Detect which cell encompasses the target text, then output its (x, y) center coordinate. 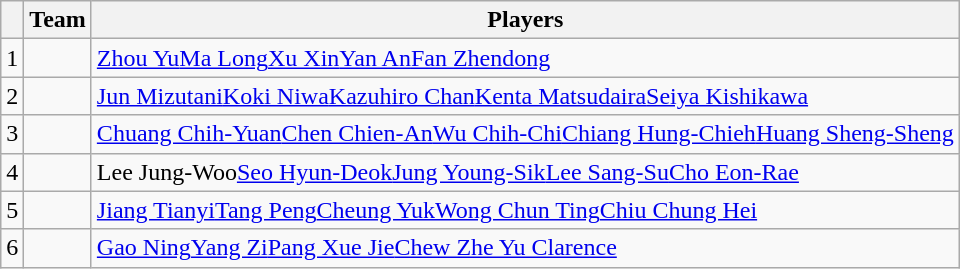
Lee Jung-WooSeo Hyun-DeokJung Young-SikLee Sang-SuCho Eon-Rae (525, 172)
6 (12, 248)
Jun MizutaniKoki NiwaKazuhiro ChanKenta MatsudairaSeiya Kishikawa (525, 96)
5 (12, 210)
Jiang TianyiTang PengCheung YukWong Chun TingChiu Chung Hei (525, 210)
Team (58, 20)
Players (525, 20)
1 (12, 58)
Zhou YuMa LongXu XinYan AnFan Zhendong (525, 58)
4 (12, 172)
Gao NingYang ZiPang Xue JieChew Zhe Yu Clarence (525, 248)
2 (12, 96)
Chuang Chih-YuanChen Chien-AnWu Chih-ChiChiang Hung-ChiehHuang Sheng-Sheng (525, 134)
3 (12, 134)
